Return [X, Y] of the center of cell containing provided text 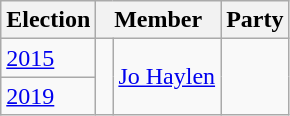
2015 [48, 58]
Member [158, 20]
Party [255, 20]
Election [48, 20]
2019 [48, 96]
Jo Haylen [167, 77]
